Scan for the cell matching the given text and deliver its (X, Y) coordinate at center. 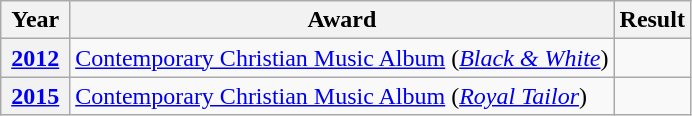
Contemporary Christian Music Album (Black & White) (342, 58)
Year (36, 20)
2015 (36, 96)
Award (342, 20)
2012 (36, 58)
Contemporary Christian Music Album (Royal Tailor) (342, 96)
Result (652, 20)
